Capture the cell that displays the provided text and extract its [X, Y] central coordinate. 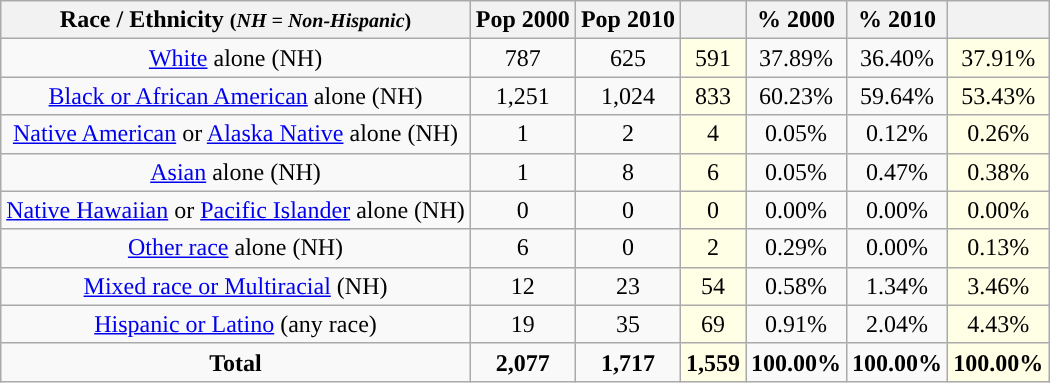
591 [712, 58]
0.29% [796, 248]
Race / Ethnicity (NH = Non-Hispanic) [236, 20]
2,077 [522, 362]
60.23% [796, 96]
Native Hawaiian or Pacific Islander alone (NH) [236, 210]
Asian alone (NH) [236, 172]
69 [712, 324]
23 [628, 286]
1,717 [628, 362]
0.58% [796, 286]
Pop 2010 [628, 20]
36.40% [898, 58]
787 [522, 58]
3.46% [998, 286]
% 2010 [898, 20]
4.43% [998, 324]
833 [712, 96]
% 2000 [796, 20]
2.04% [898, 324]
35 [628, 324]
Hispanic or Latino (any race) [236, 324]
Pop 2000 [522, 20]
625 [628, 58]
White alone (NH) [236, 58]
53.43% [998, 96]
37.89% [796, 58]
1.34% [898, 286]
Mixed race or Multiracial (NH) [236, 286]
0.26% [998, 134]
19 [522, 324]
0.47% [898, 172]
54 [712, 286]
8 [628, 172]
1,024 [628, 96]
Total [236, 362]
0.13% [998, 248]
0.38% [998, 172]
37.91% [998, 58]
1,251 [522, 96]
Black or African American alone (NH) [236, 96]
12 [522, 286]
Other race alone (NH) [236, 248]
59.64% [898, 96]
Native American or Alaska Native alone (NH) [236, 134]
1,559 [712, 362]
0.12% [898, 134]
4 [712, 134]
0.91% [796, 324]
